Return the [x, y] coordinate for the center point of the cell that contains the specified text.  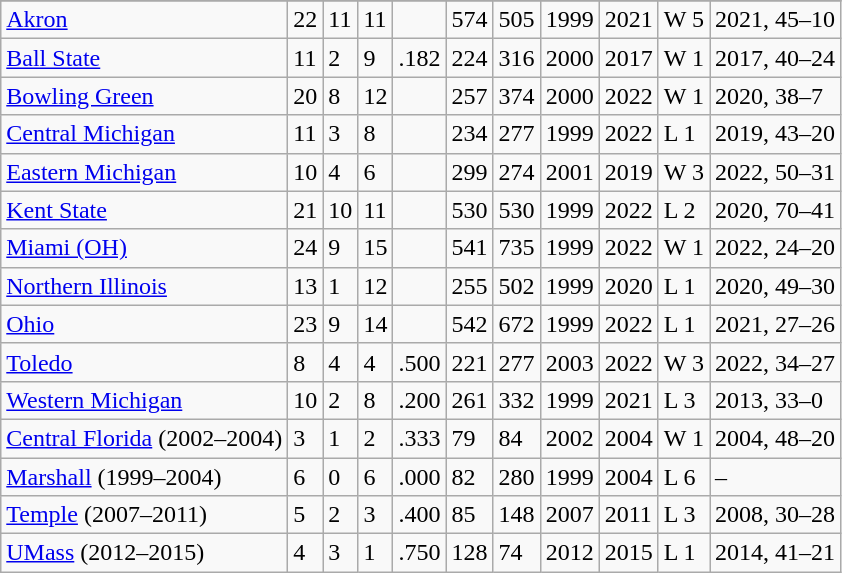
735 [516, 248]
Northern Illinois [144, 286]
541 [470, 248]
2019, 43–20 [776, 134]
2011 [628, 515]
2008, 30–28 [776, 515]
74 [516, 553]
672 [516, 324]
2020, 38–7 [776, 96]
15 [376, 248]
.333 [420, 438]
148 [516, 515]
2013, 33–0 [776, 400]
Kent State [144, 210]
24 [306, 248]
Bowling Green [144, 96]
Central Florida (2002–2004) [144, 438]
79 [470, 438]
Eastern Michigan [144, 172]
502 [516, 286]
.182 [420, 58]
234 [470, 134]
224 [470, 58]
Ball State [144, 58]
257 [470, 96]
2022, 50–31 [776, 172]
2002 [570, 438]
Toledo [144, 362]
2020, 70–41 [776, 210]
.000 [420, 477]
2007 [570, 515]
Miami (OH) [144, 248]
261 [470, 400]
274 [516, 172]
– [776, 477]
2022, 24–20 [776, 248]
21 [306, 210]
332 [516, 400]
22 [306, 20]
85 [470, 515]
2020 [628, 286]
221 [470, 362]
.500 [420, 362]
542 [470, 324]
0 [340, 477]
Marshall (1999–2004) [144, 477]
.750 [420, 553]
2020, 49–30 [776, 286]
299 [470, 172]
2021, 45–10 [776, 20]
Ohio [144, 324]
Akron [144, 20]
2017, 40–24 [776, 58]
.200 [420, 400]
13 [306, 286]
280 [516, 477]
Western Michigan [144, 400]
2022, 34–27 [776, 362]
82 [470, 477]
14 [376, 324]
2019 [628, 172]
2017 [628, 58]
255 [470, 286]
374 [516, 96]
505 [516, 20]
L 6 [684, 477]
Central Michigan [144, 134]
L 2 [684, 210]
20 [306, 96]
2001 [570, 172]
Temple (2007–2011) [144, 515]
574 [470, 20]
2015 [628, 553]
84 [516, 438]
2012 [570, 553]
128 [470, 553]
5 [306, 515]
2014, 41–21 [776, 553]
2004, 48–20 [776, 438]
316 [516, 58]
23 [306, 324]
.400 [420, 515]
2003 [570, 362]
UMass (2012–2015) [144, 553]
2021, 27–26 [776, 324]
W 5 [684, 20]
